Identify which cell holds the provided text, then report its (X, Y) central coordinate. 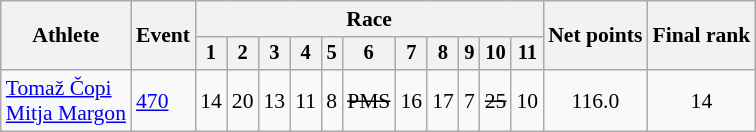
4 (306, 54)
6 (368, 54)
116.0 (595, 100)
Net points (595, 36)
Final rank (701, 36)
Athlete (66, 36)
20 (243, 100)
3 (275, 54)
17 (443, 100)
Tomaž ČopiMitja Margon (66, 100)
13 (275, 100)
5 (332, 54)
2 (243, 54)
Race (369, 19)
16 (411, 100)
PMS (368, 100)
25 (496, 100)
1 (211, 54)
470 (163, 100)
9 (470, 54)
Event (163, 36)
